Scan for the cell matching the given text and deliver its [x, y] coordinate at center. 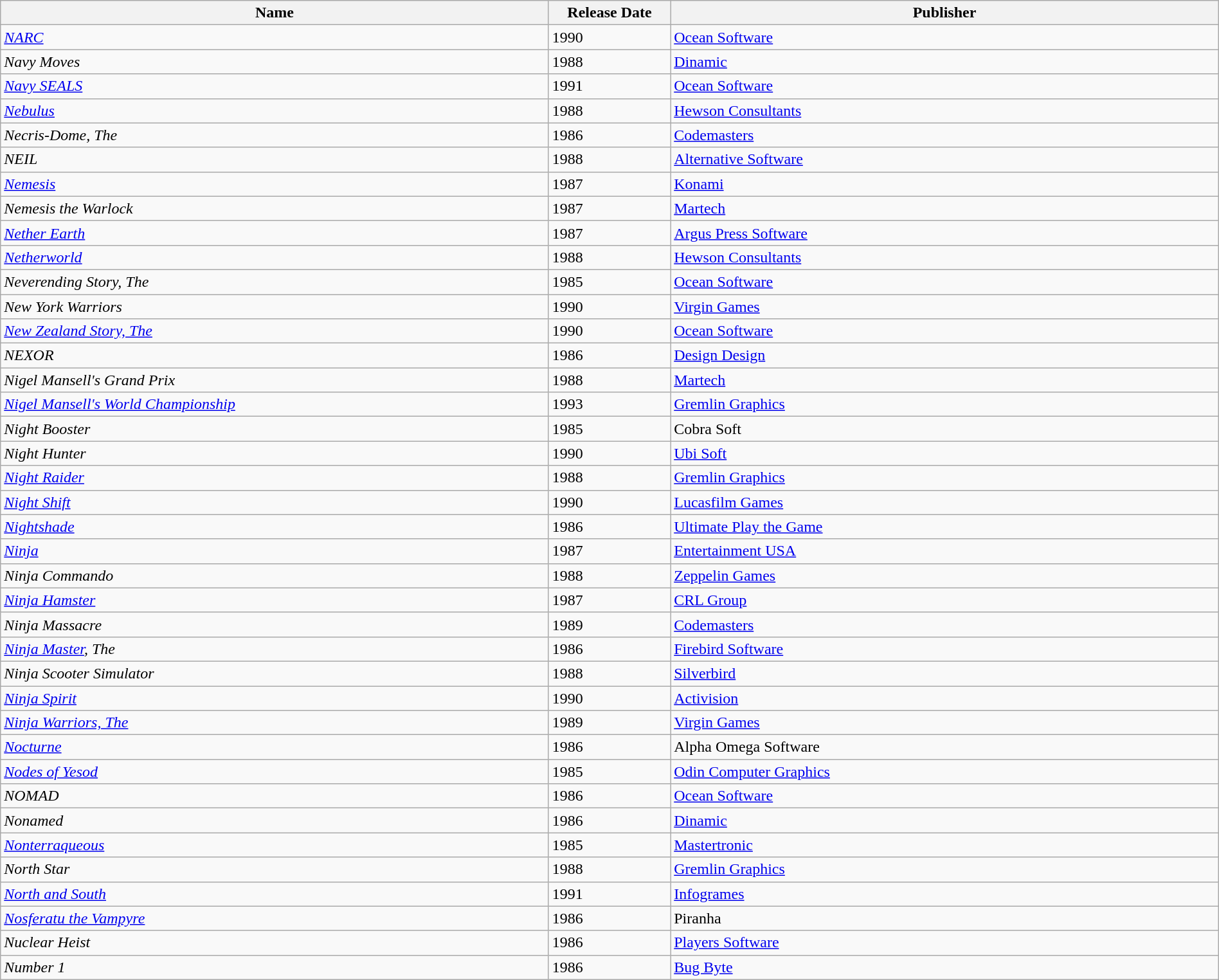
NEXOR [275, 356]
Ninja Spirit [275, 698]
Alternative Software [945, 159]
Bug Byte [945, 967]
NARC [275, 37]
NOMAD [275, 796]
New Zealand Story, The [275, 331]
Konami [945, 184]
Nigel Mansell's Grand Prix [275, 380]
Infogrames [945, 894]
Odin Computer Graphics [945, 772]
CRL Group [945, 600]
Necris-Dome, The [275, 135]
Nosferatu the Vampyre [275, 918]
Nonamed [275, 821]
Mastertronic [945, 845]
Ninja Commando [275, 576]
Ninja [275, 551]
Night Hunter [275, 453]
Entertainment USA [945, 551]
Night Booster [275, 429]
Alpha Omega Software [945, 747]
Publisher [945, 13]
Argus Press Software [945, 233]
Zeppelin Games [945, 576]
Nightshade [275, 527]
Silverbird [945, 673]
Nodes of Yesod [275, 772]
Lucasfilm Games [945, 502]
Netherworld [275, 257]
1993 [609, 404]
Ninja Scooter Simulator [275, 673]
Name [275, 13]
Night Raider [275, 478]
Ninja Hamster [275, 600]
Ubi Soft [945, 453]
Nemesis [275, 184]
Nigel Mansell's World Championship [275, 404]
Release Date [609, 13]
Ninja Master, The [275, 649]
Neverending Story, The [275, 282]
Ninja Massacre [275, 624]
Nonterraqueous [275, 845]
Nebulus [275, 111]
Cobra Soft [945, 429]
North and South [275, 894]
Activision [945, 698]
Navy Moves [275, 62]
NEIL [275, 159]
Nocturne [275, 747]
Night Shift [275, 502]
Ninja Warriors, The [275, 723]
Nether Earth [275, 233]
Players Software [945, 943]
Design Design [945, 356]
New York Warriors [275, 307]
Nemesis the Warlock [275, 208]
Number 1 [275, 967]
Nuclear Heist [275, 943]
Piranha [945, 918]
Navy SEALS [275, 86]
Ultimate Play the Game [945, 527]
Firebird Software [945, 649]
North Star [275, 869]
